Scan for the cell matching the given text and deliver its [X, Y] coordinate at center. 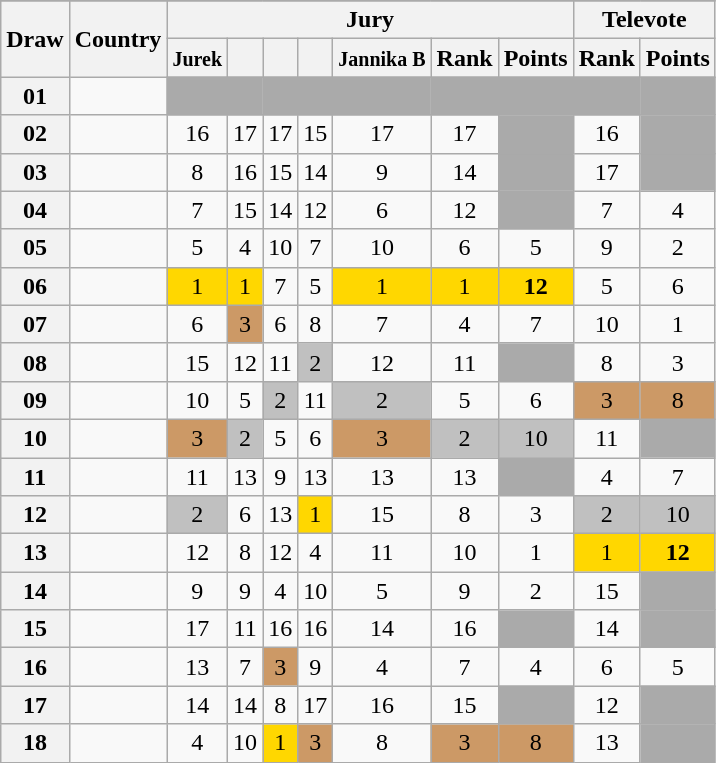
Televote [644, 20]
05 [35, 248]
08 [35, 362]
Jury [370, 20]
04 [35, 210]
01 [35, 96]
02 [35, 134]
07 [35, 324]
Country [118, 39]
06 [35, 286]
Draw [35, 39]
18 [35, 743]
09 [35, 400]
Jannika B [382, 58]
03 [35, 172]
Jurek [198, 58]
